Identify which cell holds the provided text, then report its (x, y) central coordinate. 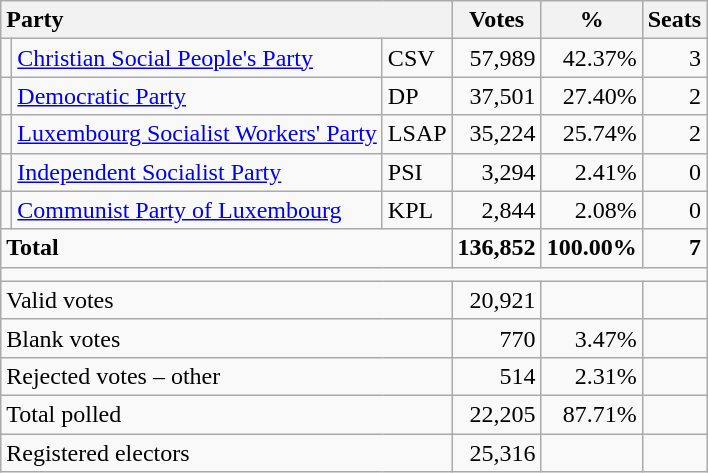
PSI (417, 172)
3.47% (592, 338)
57,989 (496, 58)
3 (674, 58)
Valid votes (226, 300)
Total (226, 248)
Party (226, 20)
2,844 (496, 210)
Total polled (226, 414)
KPL (417, 210)
770 (496, 338)
Christian Social People's Party (198, 58)
37,501 (496, 96)
2.41% (592, 172)
87.71% (592, 414)
2.08% (592, 210)
Votes (496, 20)
Seats (674, 20)
3,294 (496, 172)
Democratic Party (198, 96)
Communist Party of Luxembourg (198, 210)
25.74% (592, 134)
DP (417, 96)
136,852 (496, 248)
27.40% (592, 96)
% (592, 20)
2.31% (592, 376)
25,316 (496, 453)
20,921 (496, 300)
Rejected votes – other (226, 376)
LSAP (417, 134)
42.37% (592, 58)
Blank votes (226, 338)
Independent Socialist Party (198, 172)
Luxembourg Socialist Workers' Party (198, 134)
CSV (417, 58)
7 (674, 248)
100.00% (592, 248)
Registered electors (226, 453)
35,224 (496, 134)
514 (496, 376)
22,205 (496, 414)
